Return [x, y] of the center of cell containing provided text 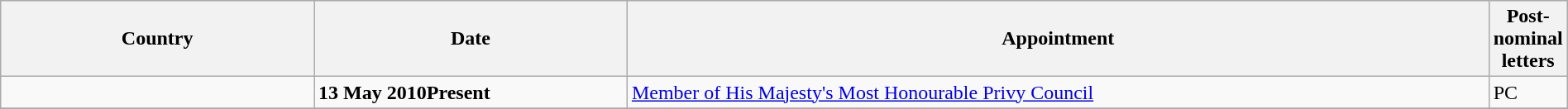
Date [471, 39]
13 May 2010Present [471, 92]
Member of His Majesty's Most Honourable Privy Council [1058, 92]
PC [1528, 92]
Appointment [1058, 39]
Post-nominal letters [1528, 39]
Country [157, 39]
